Locate the cell with the specified text and output its [X, Y] center coordinate. 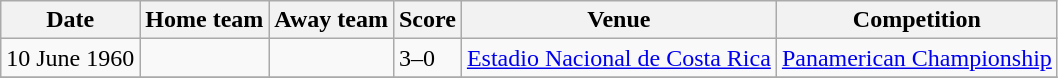
3–0 [427, 58]
Away team [332, 20]
Date [70, 20]
Panamerican Championship [916, 58]
Estadio Nacional de Costa Rica [618, 58]
Competition [916, 20]
Home team [204, 20]
Score [427, 20]
10 June 1960 [70, 58]
Venue [618, 20]
